Extract the [X, Y] coordinate from the center of the cell holding the provided text.  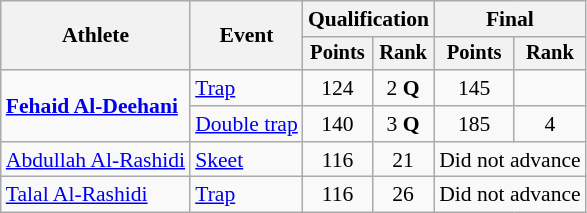
Athlete [96, 36]
21 [403, 160]
140 [338, 124]
4 [550, 124]
Skeet [246, 160]
145 [474, 88]
26 [403, 195]
Final [510, 19]
Fehaid Al-Deehani [96, 106]
3 Q [403, 124]
Event [246, 36]
Abdullah Al-Rashidi [96, 160]
Double trap [246, 124]
Talal Al-Rashidi [96, 195]
185 [474, 124]
2 Q [403, 88]
124 [338, 88]
Qualification [368, 19]
